Determine the (X, Y) coordinate at the center of the cell enclosing the given text.  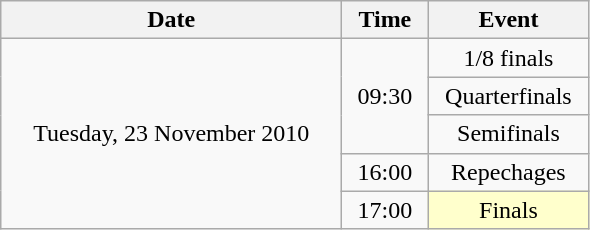
Quarterfinals (508, 96)
Tuesday, 23 November 2010 (172, 134)
09:30 (385, 96)
17:00 (385, 210)
Event (508, 20)
1/8 finals (508, 58)
Date (172, 20)
Repechages (508, 172)
Time (385, 20)
16:00 (385, 172)
Finals (508, 210)
Semifinals (508, 134)
